Identify which cell holds the provided text, then report its [x, y] central coordinate. 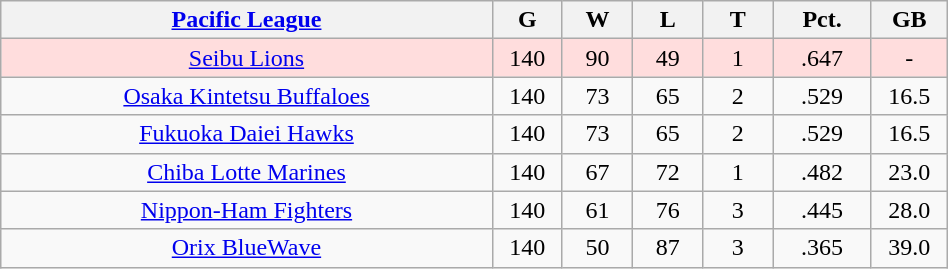
90 [597, 58]
23.0 [909, 172]
.445 [822, 210]
.647 [822, 58]
67 [597, 172]
Pct. [822, 20]
Fukuoka Daiei Hawks [246, 134]
G [527, 20]
76 [668, 210]
61 [597, 210]
Osaka Kintetsu Buffaloes [246, 96]
72 [668, 172]
Chiba Lotte Marines [246, 172]
87 [668, 248]
49 [668, 58]
.482 [822, 172]
L [668, 20]
Pacific League [246, 20]
28.0 [909, 210]
Orix BlueWave [246, 248]
T [738, 20]
- [909, 58]
Seibu Lions [246, 58]
GB [909, 20]
39.0 [909, 248]
Nippon-Ham Fighters [246, 210]
W [597, 20]
50 [597, 248]
.365 [822, 248]
